Identify which cell holds the provided text, then report its (X, Y) central coordinate. 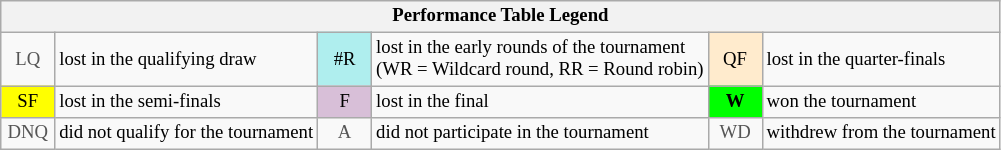
LQ (28, 60)
SF (28, 102)
WD (735, 134)
F (345, 102)
won the tournament (881, 102)
lost in the quarter-finals (881, 60)
lost in the final (540, 102)
did not qualify for the tournament (186, 134)
A (345, 134)
DNQ (28, 134)
#R (345, 60)
withdrew from the tournament (881, 134)
Performance Table Legend (500, 16)
did not participate in the tournament (540, 134)
W (735, 102)
lost in the early rounds of the tournament(WR = Wildcard round, RR = Round robin) (540, 60)
QF (735, 60)
lost in the semi-finals (186, 102)
lost in the qualifying draw (186, 60)
